Output the (X, Y) coordinate of the center of the cell containing the given text.  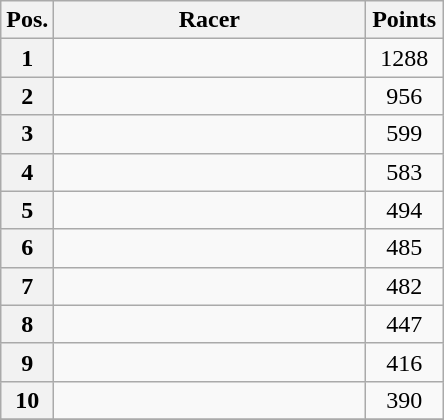
485 (404, 248)
6 (28, 248)
416 (404, 362)
390 (404, 400)
Pos. (28, 20)
Points (404, 20)
7 (28, 286)
Racer (210, 20)
5 (28, 210)
10 (28, 400)
599 (404, 134)
482 (404, 286)
8 (28, 324)
956 (404, 96)
494 (404, 210)
4 (28, 172)
583 (404, 172)
1 (28, 58)
2 (28, 96)
3 (28, 134)
9 (28, 362)
1288 (404, 58)
447 (404, 324)
